Provide the (X, Y) coordinate of the cell's center where the given text is located.  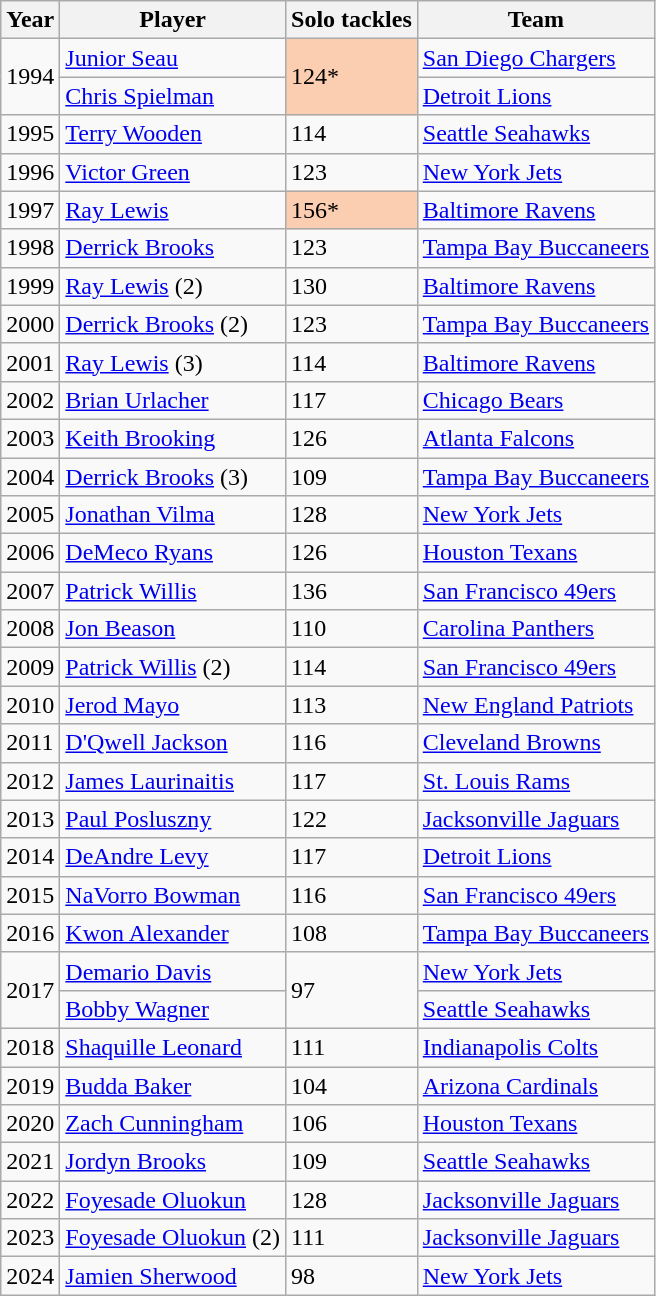
Kwon Alexander (173, 933)
DeAndre Levy (173, 857)
Foyesade Oluokun (173, 1200)
Patrick Willis (173, 591)
1998 (30, 248)
Derrick Brooks (2) (173, 324)
Budda Baker (173, 1085)
113 (352, 705)
2011 (30, 743)
2009 (30, 667)
Atlanta Falcons (536, 438)
2014 (30, 857)
110 (352, 629)
Jordyn Brooks (173, 1162)
124* (352, 77)
2010 (30, 705)
St. Louis Rams (536, 781)
Foyesade Oluokun (2) (173, 1238)
Indianapolis Colts (536, 1047)
D'Qwell Jackson (173, 743)
Brian Urlacher (173, 400)
97 (352, 990)
Solo tackles (352, 20)
Team (536, 20)
Cleveland Browns (536, 743)
2020 (30, 1124)
2017 (30, 990)
1997 (30, 210)
2016 (30, 933)
San Diego Chargers (536, 58)
1994 (30, 77)
Victor Green (173, 172)
Ray Lewis (173, 210)
Player (173, 20)
106 (352, 1124)
Jamien Sherwood (173, 1276)
Bobby Wagner (173, 1009)
2007 (30, 591)
104 (352, 1085)
2002 (30, 400)
New England Patriots (536, 705)
Chris Spielman (173, 96)
James Laurinaitis (173, 781)
Ray Lewis (2) (173, 286)
Keith Brooking (173, 438)
2005 (30, 515)
2008 (30, 629)
2022 (30, 1200)
NaVorro Bowman (173, 895)
Jerod Mayo (173, 705)
2004 (30, 477)
Zach Cunningham (173, 1124)
Demario Davis (173, 971)
Paul Posluszny (173, 819)
2018 (30, 1047)
DeMeco Ryans (173, 553)
2021 (30, 1162)
2012 (30, 781)
122 (352, 819)
2019 (30, 1085)
98 (352, 1276)
Carolina Panthers (536, 629)
Chicago Bears (536, 400)
Shaquille Leonard (173, 1047)
2006 (30, 553)
Derrick Brooks (173, 248)
2001 (30, 362)
1999 (30, 286)
130 (352, 286)
136 (352, 591)
108 (352, 933)
Patrick Willis (2) (173, 667)
Year (30, 20)
2003 (30, 438)
2023 (30, 1238)
Junior Seau (173, 58)
2024 (30, 1276)
2015 (30, 895)
Derrick Brooks (3) (173, 477)
156* (352, 210)
Jon Beason (173, 629)
2000 (30, 324)
Arizona Cardinals (536, 1085)
Terry Wooden (173, 134)
1996 (30, 172)
Jonathan Vilma (173, 515)
1995 (30, 134)
Ray Lewis (3) (173, 362)
2013 (30, 819)
